From the cell containing the given text, extract its center point as (X, Y) coordinate. 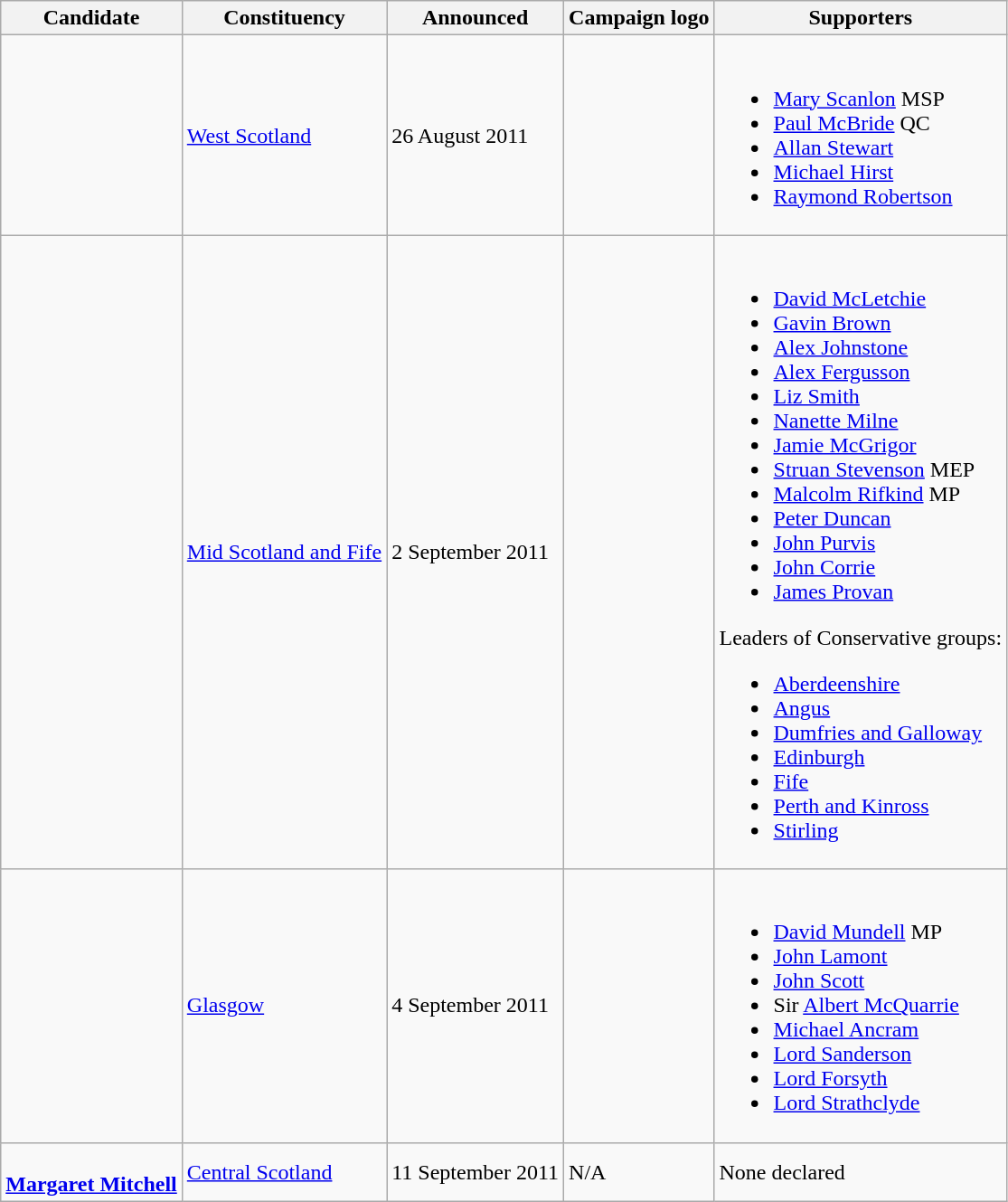
Announced (476, 18)
Campaign logo (639, 18)
David Mundell MPJohn LamontJohn ScottSir Albert McQuarrieMichael AncramLord SandersonLord ForsythLord Strathclyde (861, 1006)
11 September 2011 (476, 1172)
Central Scotland (284, 1172)
None declared (861, 1172)
4 September 2011 (476, 1006)
Candidate (92, 18)
N/A (639, 1172)
Constituency (284, 18)
2 September 2011 (476, 552)
Supporters (861, 18)
Mid Scotland and Fife (284, 552)
Margaret Mitchell (92, 1172)
Mary Scanlon MSPPaul McBride QCAllan StewartMichael HirstRaymond Robertson (861, 136)
26 August 2011 (476, 136)
West Scotland (284, 136)
Glasgow (284, 1006)
